Provide the [X, Y] coordinate of the cell's center where the given text is located.  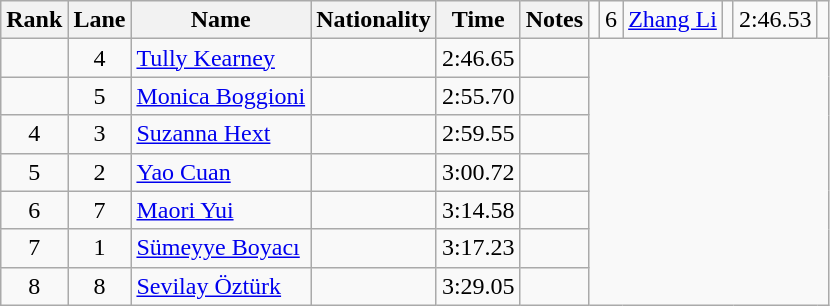
Sümeyye Boyacı [221, 248]
Time [478, 20]
3:29.05 [478, 286]
Maori Yui [221, 210]
3:17.23 [478, 248]
2:55.70 [478, 96]
2:46.53 [775, 20]
2 [100, 172]
Notes [554, 20]
Suzanna Hext [221, 134]
Sevilay Öztürk [221, 286]
3 [100, 134]
3:14.58 [478, 210]
Rank [34, 20]
Name [221, 20]
Monica Boggioni [221, 96]
3:00.72 [478, 172]
Yao Cuan [221, 172]
Zhang Li [673, 20]
Lane [100, 20]
1 [100, 248]
Nationality [374, 20]
2:59.55 [478, 134]
Tully Kearney [221, 58]
2:46.65 [478, 58]
